Capture the cell that displays the provided text and extract its [x, y] central coordinate. 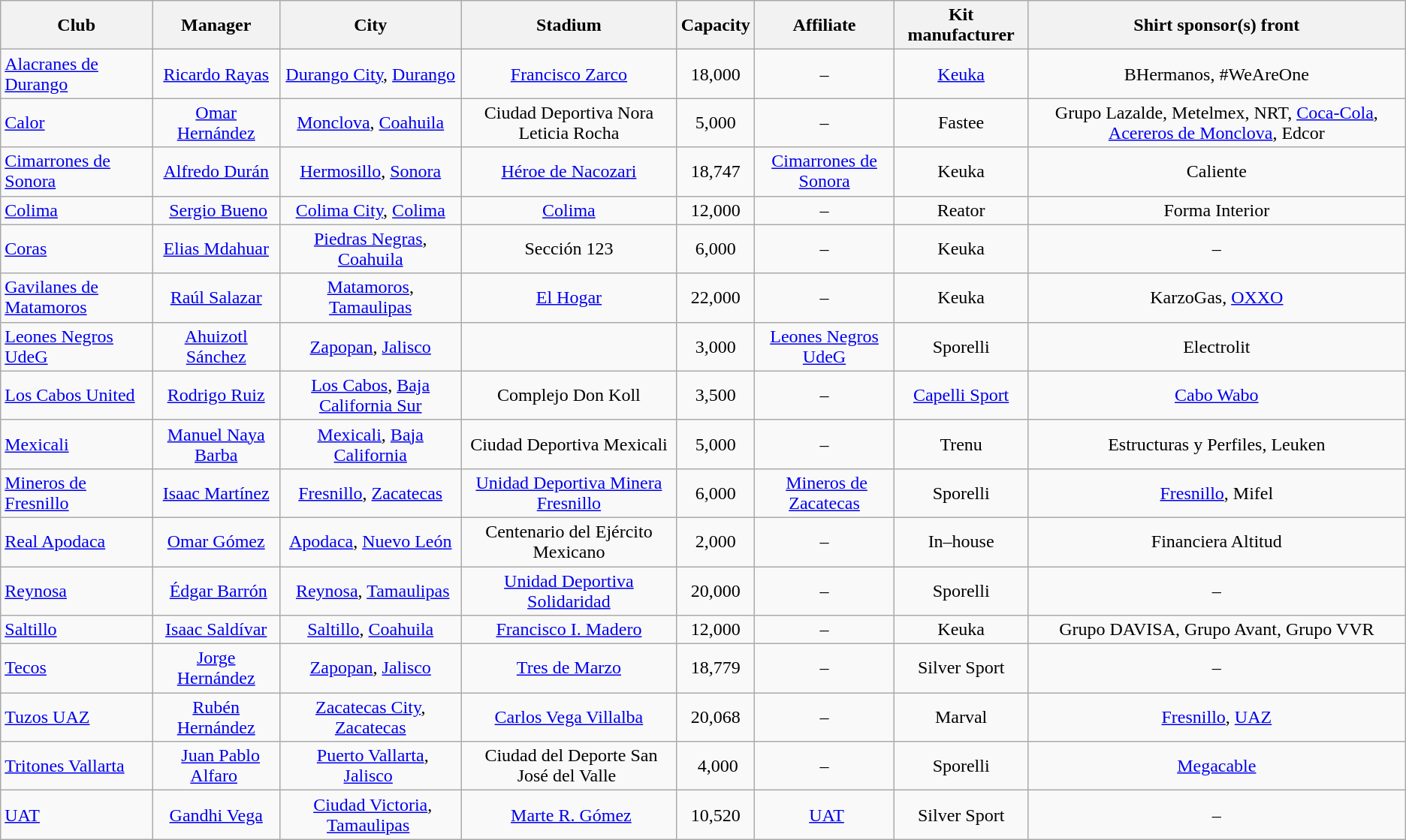
KarzoGas, OXXO [1217, 297]
In–house [961, 542]
Fastee [961, 123]
Ciudad Deportiva Nora Leticia Rocha [569, 123]
Omar Gómez [216, 542]
Gavilanes de Matamoros [77, 297]
Real Apodaca [77, 542]
10,520 [715, 815]
Trenu [961, 444]
Forma Interior [1217, 210]
Ricardo Rayas [216, 74]
Tuzos UAZ [77, 718]
Hermosillo, Sonora [371, 171]
Ciudad Victoria, Tamaulipas [371, 815]
Mexicali, Baja California [371, 444]
Mineros de Fresnillo [77, 492]
Apodaca, Nuevo León [371, 542]
20,068 [715, 718]
Sección 123 [569, 249]
18,747 [715, 171]
Héroe de Nacozari [569, 171]
22,000 [715, 297]
2,000 [715, 542]
Ciudad del Deporte San José del Valle [569, 766]
Club [77, 26]
3,000 [715, 347]
Gandhi Vega [216, 815]
Fresnillo, UAZ [1217, 718]
Tritones Vallarta [77, 766]
Reynosa [77, 590]
Los Cabos United [77, 395]
Mexicali [77, 444]
Estructuras y Perfiles, Leuken [1217, 444]
Colima City, Colima [371, 210]
Saltillo, Coahuila [371, 630]
Isaac Martínez [216, 492]
Affiliate [825, 26]
Grupo DAVISA, Grupo Avant, Grupo VVR [1217, 630]
Saltillo [77, 630]
Piedras Negras, Coahuila [371, 249]
Financiera Altitud [1217, 542]
Alfredo Durán [216, 171]
Matamoros, Tamaulipas [371, 297]
Electrolit [1217, 347]
Omar Hernández [216, 123]
3,500 [715, 395]
Fresnillo, Mifel [1217, 492]
Ahuizotl Sánchez [216, 347]
Mineros de Zacatecas [825, 492]
City [371, 26]
Shirt sponsor(s) front [1217, 26]
Caliente [1217, 171]
Marte R. Gómez [569, 815]
20,000 [715, 590]
Reator [961, 210]
Durango City, Durango [371, 74]
Cabo Wabo [1217, 395]
Fresnillo, Zacatecas [371, 492]
Marval [961, 718]
Grupo Lazalde, Metelmex, NRT, Coca-Cola, Acereros de Monclova, Edcor [1217, 123]
Reynosa, Tamaulipas [371, 590]
Rodrigo Ruiz [216, 395]
Puerto Vallarta, Jalisco [371, 766]
Jorge Hernández [216, 668]
BHermanos, #WeAreOne [1217, 74]
Unidad Deportiva Solidaridad [569, 590]
Capelli Sport [961, 395]
Tecos [77, 668]
Alacranes de Durango [77, 74]
Coras [77, 249]
Complejo Don Koll [569, 395]
Los Cabos, Baja California Sur [371, 395]
Capacity [715, 26]
18,000 [715, 74]
Calor [77, 123]
Raúl Salazar [216, 297]
Carlos Vega Villalba [569, 718]
Sergio Bueno [216, 210]
Juan Pablo Alfaro [216, 766]
Unidad Deportiva Minera Fresnillo [569, 492]
Megacable [1217, 766]
Elias Mdahuar [216, 249]
Francisco I. Madero [569, 630]
18,779 [715, 668]
4,000 [715, 766]
Édgar Barrón [216, 590]
Ciudad Deportiva Mexicali [569, 444]
Kit manufacturer [961, 26]
Zacatecas City, Zacatecas [371, 718]
Isaac Saldívar [216, 630]
Tres de Marzo [569, 668]
Manager [216, 26]
Centenario del Ejército Mexicano [569, 542]
Rubén Hernández [216, 718]
Francisco Zarco [569, 74]
Manuel Naya Barba [216, 444]
El Hogar [569, 297]
Stadium [569, 26]
Monclova, Coahuila [371, 123]
